Locate the cell with the specified text and output its [x, y] center coordinate. 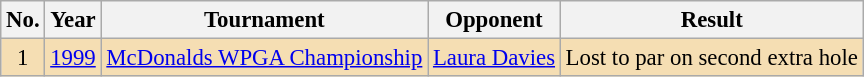
Tournament [264, 20]
1 [23, 58]
Lost to par on second extra hole [712, 58]
Laura Davies [494, 58]
Year [73, 20]
McDonalds WPGA Championship [264, 58]
Opponent [494, 20]
Result [712, 20]
No. [23, 20]
1999 [73, 58]
